Locate the cell with the specified text and output its [X, Y] center coordinate. 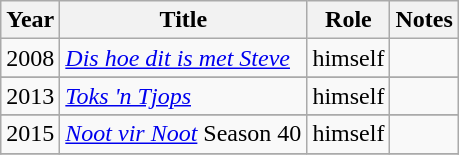
Year [30, 20]
Notes [424, 20]
2013 [30, 96]
Noot vir Noot Season 40 [184, 134]
Title [184, 20]
Dis hoe dit is met Steve [184, 58]
Toks 'n Tjops [184, 96]
2008 [30, 58]
2015 [30, 134]
Role [348, 20]
